Provide the (X, Y) coordinate of the cell's center where the given text is located.  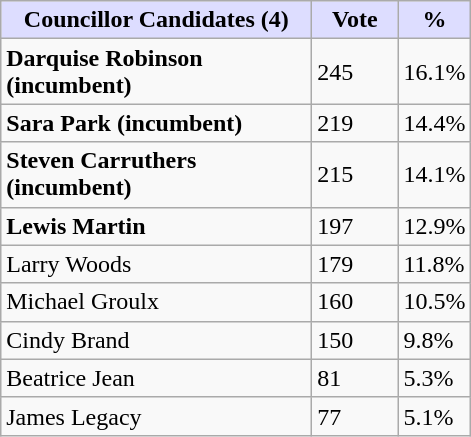
Beatrice Jean (156, 378)
197 (355, 226)
9.8% (434, 340)
Michael Groulx (156, 302)
5.3% (434, 378)
160 (355, 302)
14.4% (434, 123)
77 (355, 416)
James Legacy (156, 416)
215 (355, 174)
245 (355, 72)
Steven Carruthers (incumbent) (156, 174)
Councillor Candidates (4) (156, 20)
12.9% (434, 226)
150 (355, 340)
Sara Park (incumbent) (156, 123)
179 (355, 264)
219 (355, 123)
Darquise Robinson (incumbent) (156, 72)
11.8% (434, 264)
Larry Woods (156, 264)
16.1% (434, 72)
Vote (355, 20)
Cindy Brand (156, 340)
5.1% (434, 416)
% (434, 20)
14.1% (434, 174)
10.5% (434, 302)
81 (355, 378)
Lewis Martin (156, 226)
